Capture the cell that displays the provided text and extract its [x, y] central coordinate. 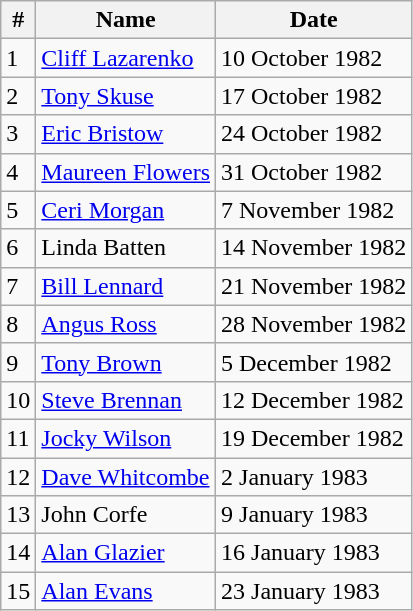
10 October 1982 [314, 58]
5 [18, 210]
4 [18, 172]
Cliff Lazarenko [126, 58]
19 December 1982 [314, 438]
14 [18, 553]
21 November 1982 [314, 286]
24 October 1982 [314, 134]
9 [18, 362]
Eric Bristow [126, 134]
Angus Ross [126, 324]
7 [18, 286]
17 October 1982 [314, 96]
13 [18, 515]
31 October 1982 [314, 172]
Tony Skuse [126, 96]
12 [18, 477]
Steve Brennan [126, 400]
Alan Evans [126, 591]
6 [18, 248]
Ceri Morgan [126, 210]
# [18, 20]
Maureen Flowers [126, 172]
John Corfe [126, 515]
23 January 1983 [314, 591]
11 [18, 438]
Alan Glazier [126, 553]
Name [126, 20]
28 November 1982 [314, 324]
2 [18, 96]
14 November 1982 [314, 248]
Dave Whitcombe [126, 477]
9 January 1983 [314, 515]
8 [18, 324]
Date [314, 20]
3 [18, 134]
16 January 1983 [314, 553]
10 [18, 400]
Bill Lennard [126, 286]
1 [18, 58]
Linda Batten [126, 248]
7 November 1982 [314, 210]
2 January 1983 [314, 477]
Tony Brown [126, 362]
Jocky Wilson [126, 438]
15 [18, 591]
5 December 1982 [314, 362]
12 December 1982 [314, 400]
